Provide the [X, Y] coordinate of the cell's center where the given text is located.  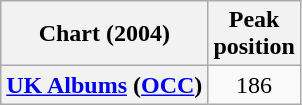
UK Albums (OCC) [104, 85]
186 [254, 85]
Peakposition [254, 34]
Chart (2004) [104, 34]
